Output the [x, y] coordinate of the center of the cell containing the given text.  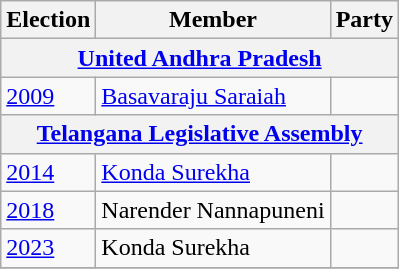
United Andhra Pradesh [200, 58]
2009 [48, 96]
2014 [48, 172]
2023 [48, 248]
Narender Nannapuneni [213, 210]
Basavaraju Saraiah [213, 96]
Party [364, 20]
Telangana Legislative Assembly [200, 134]
Election [48, 20]
Member [213, 20]
2018 [48, 210]
